From the cell containing the given text, extract its center point as (x, y) coordinate. 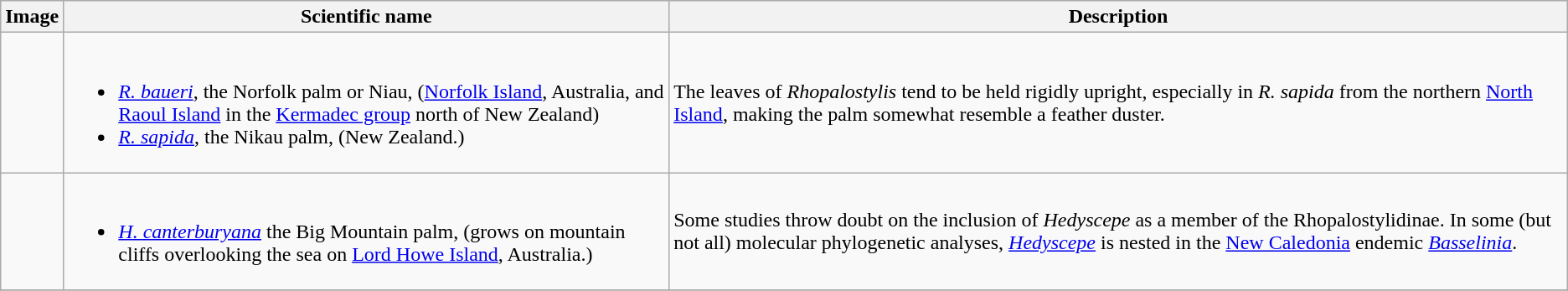
Image (32, 17)
Description (1119, 17)
H. canterburyana the Big Mountain palm, (grows on mountain cliffs overlooking the sea on Lord Howe Island, Australia.) (367, 231)
Scientific name (367, 17)
